Pinpoint the cell where the given text exists, returning its (X, Y) midpoint coordinate. 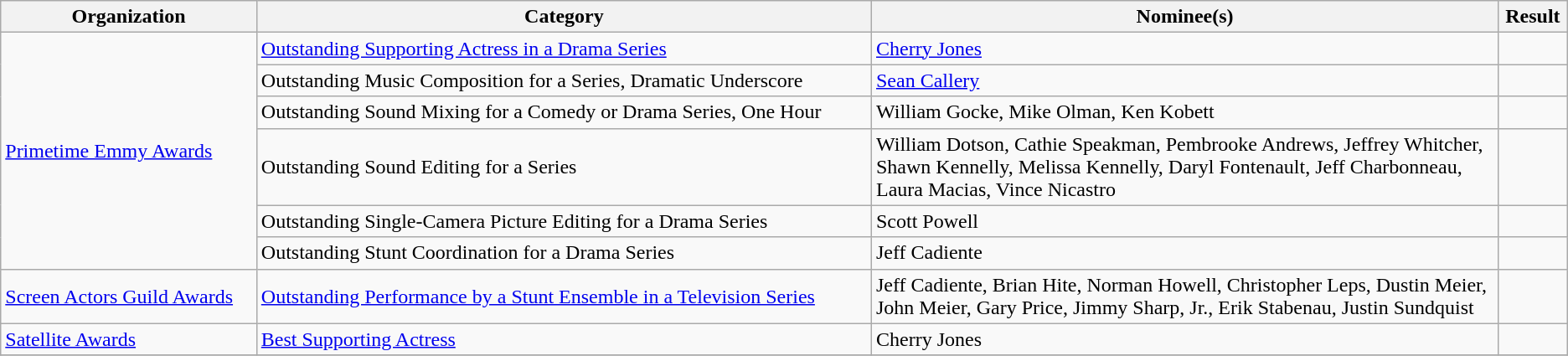
Outstanding Stunt Coordination for a Drama Series (564, 253)
Outstanding Sound Editing for a Series (564, 167)
William Gocke, Mike Olman, Ken Kobett (1184, 112)
Outstanding Music Composition for a Series, Dramatic Underscore (564, 80)
Primetime Emmy Awards (129, 151)
Outstanding Sound Mixing for a Comedy or Drama Series, One Hour (564, 112)
Screen Actors Guild Awards (129, 297)
Category (564, 17)
Best Supporting Actress (564, 339)
Jeff Cadiente, Brian Hite, Norman Howell, Christopher Leps, Dustin Meier, John Meier, Gary Price, Jimmy Sharp, Jr., Erik Stabenau, Justin Sundquist (1184, 297)
Nominee(s) (1184, 17)
Organization (129, 17)
Result (1533, 17)
Scott Powell (1184, 221)
Satellite Awards (129, 339)
Outstanding Performance by a Stunt Ensemble in a Television Series (564, 297)
Jeff Cadiente (1184, 253)
Outstanding Single-Camera Picture Editing for a Drama Series (564, 221)
Sean Callery (1184, 80)
Outstanding Supporting Actress in a Drama Series (564, 49)
